Search for the cell housing the specified text and yield its [X, Y] center coordinate. 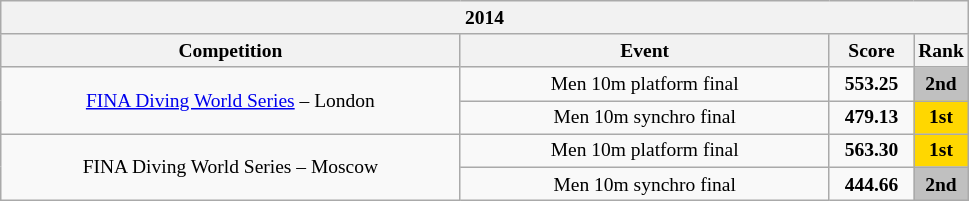
Event [644, 50]
2014 [485, 18]
FINA Diving World Series – London [230, 100]
Rank [942, 50]
553.25 [871, 84]
FINA Diving World Series – Moscow [230, 168]
563.30 [871, 150]
Score [871, 50]
444.66 [871, 184]
Competition [230, 50]
479.13 [871, 118]
